Output the (X, Y) coordinate of the center of the cell containing the given text.  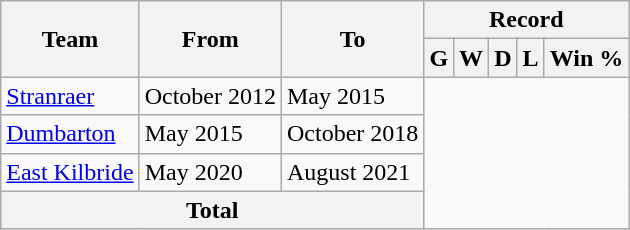
October 2012 (210, 96)
May 2020 (210, 172)
Win % (586, 58)
Team (70, 39)
Total (212, 210)
East Kilbride (70, 172)
October 2018 (352, 134)
L (530, 58)
D (503, 58)
Record (526, 20)
From (210, 39)
G (439, 58)
Stranraer (70, 96)
W (472, 58)
Dumbarton (70, 134)
August 2021 (352, 172)
To (352, 39)
